Find where the given text appears and provide that cell's center as (X, Y) coordinate. 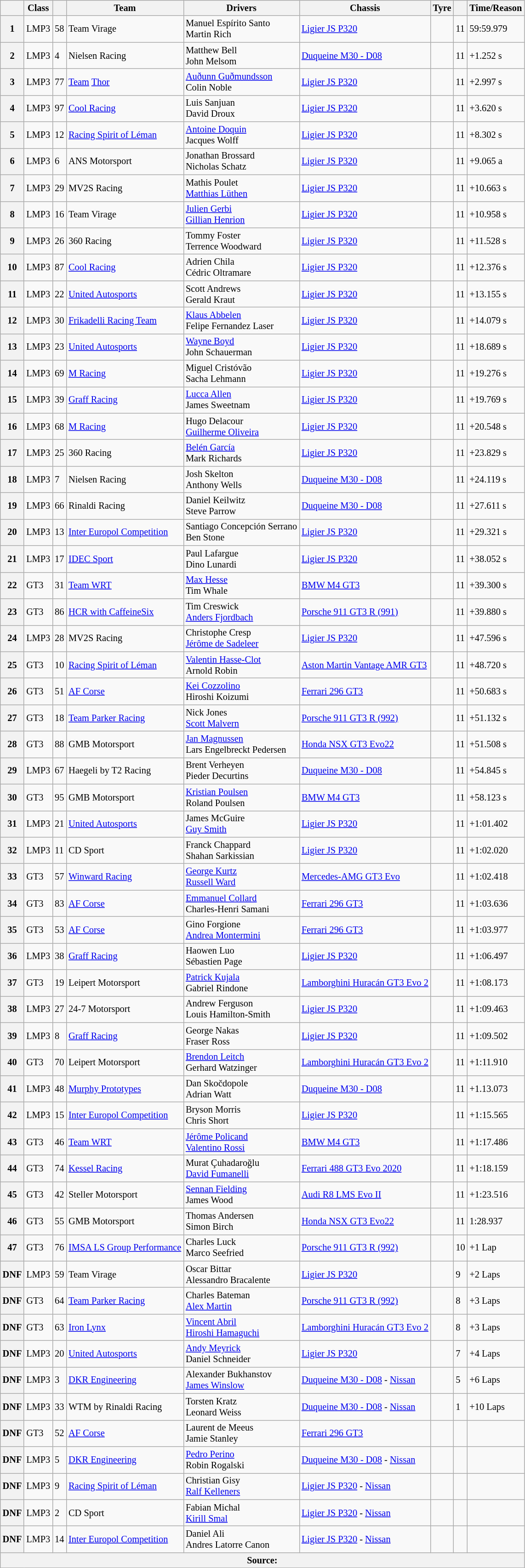
Ferrari 488 GT3 Evo 2020 (365, 1168)
24-7 Motorsport (125, 1009)
Christophe Cresp Jérôme de Sadeleer (241, 638)
IMSA LS Group Performance (125, 1248)
83 (59, 903)
+10 Laps (496, 1407)
47 (12, 1248)
+1.252 s (496, 56)
+4 Laps (496, 1354)
51 (59, 691)
Alexander Bukhanstov James Winslow (241, 1380)
Chassis (365, 8)
+1:02.020 (496, 850)
+39.880 s (496, 612)
Daniel Ali Andres Latorre Canon (241, 1539)
67 (59, 771)
Andrew Ferguson Louis Hamilton-Smith (241, 1009)
Max Hesse Tim Whale (241, 585)
+10.663 s (496, 188)
Haowen Luo Sébastien Page (241, 956)
+54.845 s (496, 771)
+1:17.486 (496, 1142)
+1:09.463 (496, 1009)
+19.276 s (496, 374)
+1:03.977 (496, 930)
66 (59, 506)
Murat Çuhadaroğlu David Fumanelli (241, 1168)
Matthew Bell John Melsom (241, 56)
Lucca Allen James Sweetnam (241, 400)
Jonathan Brossard Nicholas Schatz (241, 161)
Frikadelli Racing Team (125, 320)
+1:18.159 (496, 1168)
Winward Racing (125, 877)
37 (12, 983)
Bryson Morris Chris Short (241, 1115)
+8.302 s (496, 135)
+51.508 s (496, 744)
Sennan Fielding James Wood (241, 1195)
Charles Bateman Alex Martin (241, 1301)
+12.376 s (496, 267)
Tommy Foster Terrence Woodward (241, 241)
Class (38, 8)
George Kurtz Russell Ward (241, 877)
+24.119 s (496, 479)
Haegeli by T2 Racing (125, 771)
Scott Andrews Gerald Kraut (241, 294)
+48.720 s (496, 665)
Vincent Abril Hiroshi Hamaguchi (241, 1327)
Thomas Andersen Simon Birch (241, 1221)
Aston Martin Vantage AMR GT3 (365, 665)
Jan Magnussen Lars Engelbreckt Pedersen (241, 744)
77 (59, 82)
Belén García Mark Richards (241, 453)
Pedro Perino Robin Rogalski (241, 1460)
Porsche 911 GT3 R (991) (365, 612)
36 (12, 956)
Nick Jones Scott Malvern (241, 718)
Brendon Leitch Gerhard Watzinger (241, 1062)
HCR with CaffeineSix (125, 612)
+1:01.402 (496, 824)
Murphy Prototypes (125, 1089)
95 (59, 797)
+50.683 s (496, 691)
+2 Laps (496, 1274)
Valentin Hasse-Clot Arnold Robin (241, 665)
James McGuire Guy Smith (241, 824)
+38.052 s (496, 559)
Antoine Doquin Jacques Wolff (241, 135)
Manuel Espírito Santo Martin Rich (241, 29)
52 (59, 1433)
Charles Luck Marco Seefried (241, 1248)
Torsten Kratz Leonard Weiss (241, 1407)
59:59.979 (496, 29)
Luis Sanjuan David Droux (241, 108)
Oscar Bittar Alessandro Bracalente (241, 1274)
+10.958 s (496, 215)
+1:09.502 (496, 1036)
34 (12, 903)
Klaus Abbelen Felipe Fernandez Laser (241, 320)
53 (59, 930)
+1:06.497 (496, 956)
WTM by Rinaldi Racing (125, 1407)
Jérôme Policand Valentino Rossi (241, 1142)
+1:03.636 (496, 903)
59 (59, 1274)
+6 Laps (496, 1380)
Mercedes-AMG GT3 Evo (365, 877)
Rinaldi Racing (125, 506)
Kei Cozzolino Hiroshi Koizumi (241, 691)
69 (59, 374)
Christian Gisy Ralf Kelleners (241, 1486)
55 (59, 1221)
George Nakas Fraser Ross (241, 1036)
+1:11.910 (496, 1062)
+51.132 s (496, 718)
Paul Lafargue Dino Lunardi (241, 559)
Gino Forgione Andrea Montermini (241, 930)
Time/Reason (496, 8)
Hugo Delacour Guilherme Oliveira (241, 426)
57 (59, 877)
Team Thor (125, 82)
Kristian Poulsen Roland Poulsen (241, 797)
+27.611 s (496, 506)
Laurent de Meeus Jamie Stanley (241, 1433)
+19.769 s (496, 400)
+2.997 s (496, 82)
+11.528 s (496, 241)
Team (125, 8)
Emmanuel Collard Charles-Henri Samani (241, 903)
87 (59, 267)
+20.548 s (496, 426)
1:28.937 (496, 1221)
64 (59, 1301)
74 (59, 1168)
+1:02.418 (496, 877)
Iron Lynx (125, 1327)
Santiago Concepción Serrano Ben Stone (241, 532)
+1.13.073 (496, 1089)
Mathis Poulet Matthias Lüthen (241, 188)
97 (59, 108)
+18.689 s (496, 347)
Steller Motorsport (125, 1195)
63 (59, 1327)
+1:08.173 (496, 983)
76 (59, 1248)
+39.300 s (496, 585)
Fabian Michal Kirill Smal (241, 1513)
24 (12, 638)
Andy Meyrick Daniel Schneider (241, 1354)
68 (59, 426)
Audi R8 LMS Evo II (365, 1195)
88 (59, 744)
Daniel Keilwitz Steve Parrow (241, 506)
Brent Verheyen Pieder Decurtins (241, 771)
58 (59, 29)
45 (12, 1195)
+1:15.565 (496, 1115)
Source: (262, 1560)
Josh Skelton Anthony Wells (241, 479)
Auðunn Guðmundsson Colin Noble (241, 82)
Julien Gerbi Gillian Henrion (241, 215)
+23.829 s (496, 453)
Patrick Kujala Gabriel Rindone (241, 983)
Drivers (241, 8)
+14.079 s (496, 320)
32 (12, 850)
40 (12, 1062)
Miguel Cristóvão Sacha Lehmann (241, 374)
44 (12, 1168)
IDEC Sport (125, 559)
35 (12, 930)
+1 Lap (496, 1248)
+13.155 s (496, 294)
+1:23.516 (496, 1195)
+29.321 s (496, 532)
43 (12, 1142)
+58.123 s (496, 797)
ANS Motorsport (125, 161)
Kessel Racing (125, 1168)
Wayne Boyd John Schauerman (241, 347)
Dan Skočdopole Adrian Watt (241, 1089)
Franck Chappard Shahan Sarkissian (241, 850)
+3.620 s (496, 108)
Tyre (442, 8)
Adrien Chila Cédric Oltramare (241, 267)
41 (12, 1089)
Tim Creswick Anders Fjordbach (241, 612)
70 (59, 1062)
48 (59, 1089)
+47.596 s (496, 638)
86 (59, 612)
+9.065 a (496, 161)
